Pinpoint the cell where the given text exists, returning its [x, y] midpoint coordinate. 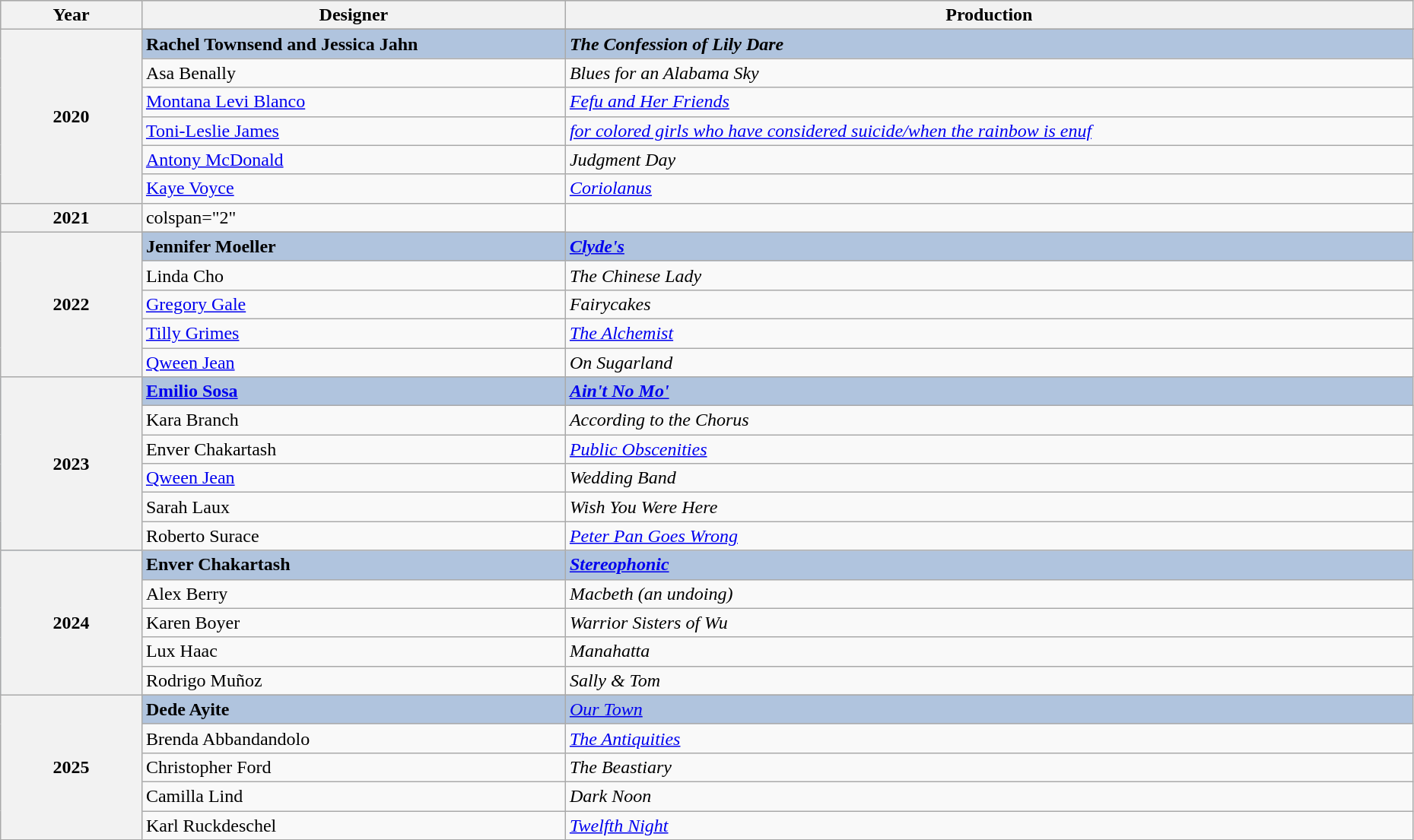
Clyde's [989, 246]
Dede Ayite [353, 709]
Blues for an Alabama Sky [989, 73]
Brenda Abbandandolo [353, 738]
Alex Berry [353, 594]
Karen Boyer [353, 623]
Public Obscenities [989, 449]
Rodrigo Muñoz [353, 680]
Manahatta [989, 651]
The Beastiary [989, 767]
Lux Haac [353, 651]
for colored girls who have considered suicide/when the rainbow is enuf [989, 131]
The Alchemist [989, 333]
Montana Levi Blanco [353, 102]
Wish You Were Here [989, 507]
The Chinese Lady [989, 275]
Christopher Ford [353, 767]
Year [71, 15]
Karl Ruckdeschel [353, 825]
Our Town [989, 709]
Antony McDonald [353, 160]
Toni-Leslie James [353, 131]
Gregory Gale [353, 304]
Coriolanus [989, 189]
Dark Noon [989, 796]
According to the Chorus [989, 420]
Sally & Tom [989, 680]
Fefu and Her Friends [989, 102]
2023 [71, 464]
Asa Benally [353, 73]
Warrior Sisters of Wu [989, 623]
The Antiquities [989, 738]
Fairycakes [989, 304]
Kaye Voyce [353, 189]
2021 [71, 217]
Linda Cho [353, 275]
Wedding Band [989, 478]
Kara Branch [353, 420]
2022 [71, 304]
2024 [71, 623]
Rachel Townsend and Jessica Jahn [353, 44]
Ain't No Mo' [989, 391]
Tilly Grimes [353, 333]
2025 [71, 767]
colspan="2" [353, 217]
Production [989, 15]
Emilio Sosa [353, 391]
Jennifer Moeller [353, 246]
Designer [353, 15]
On Sugarland [989, 363]
Roberto Surace [353, 536]
Twelfth Night [989, 825]
The Confession of Lily Dare [989, 44]
Macbeth (an undoing) [989, 594]
Judgment Day [989, 160]
Camilla Lind [353, 796]
Stereophonic [989, 565]
2020 [71, 116]
Peter Pan Goes Wrong [989, 536]
Sarah Laux [353, 507]
